Pinpoint the cell where the given text exists, returning its (x, y) midpoint coordinate. 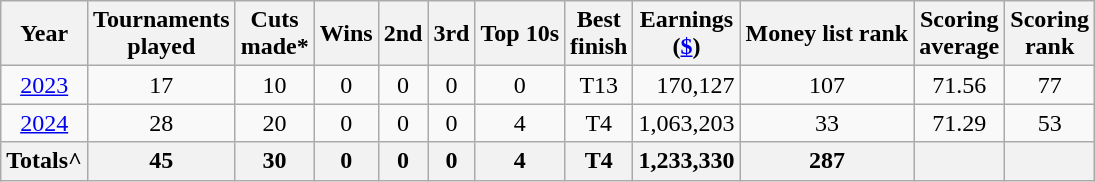
Cuts made* (274, 34)
45 (162, 161)
Earnings($) (686, 34)
107 (827, 85)
Scoring average (960, 34)
10 (274, 85)
71.56 (960, 85)
T13 (599, 85)
Wins (346, 34)
33 (827, 123)
Year (44, 34)
2nd (403, 34)
170,127 (686, 85)
53 (1050, 123)
Money list rank (827, 34)
Totals^ (44, 161)
1,063,203 (686, 123)
287 (827, 161)
71.29 (960, 123)
Tournaments played (162, 34)
2023 (44, 85)
Top 10s (520, 34)
20 (274, 123)
Best finish (599, 34)
2024 (44, 123)
17 (162, 85)
28 (162, 123)
77 (1050, 85)
30 (274, 161)
3rd (452, 34)
Scoringrank (1050, 34)
1,233,330 (686, 161)
